Extract the [X, Y] coordinate from the center of the cell holding the provided text.  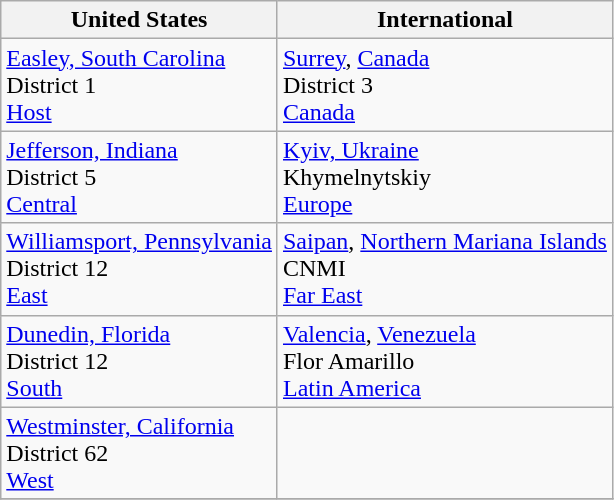
Valencia, VenezuelaFlor AmarilloLatin America [444, 361]
Westminster, CaliforniaDistrict 62West [140, 453]
Dunedin, FloridaDistrict 12South [140, 361]
Surrey, CanadaDistrict 3Canada [444, 85]
Williamsport, PennsylvaniaDistrict 12East [140, 269]
Saipan, Northern Mariana IslandsCNMIFar East [444, 269]
Easley, South CarolinaDistrict 1Host [140, 85]
International [444, 20]
Jefferson, IndianaDistrict 5Central [140, 177]
Kyiv, UkraineKhymelnytskiyEurope [444, 177]
United States [140, 20]
